Provide the (X, Y) coordinate of the cell's center where the given text is located.  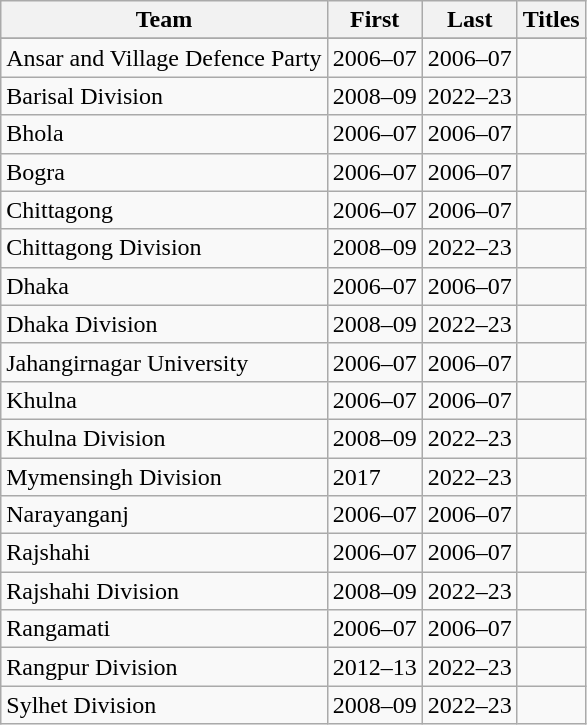
Team (164, 20)
Bhola (164, 134)
Mymensingh Division (164, 477)
Khulna Division (164, 438)
Rangpur Division (164, 667)
Barisal Division (164, 96)
Ansar and Village Defence Party (164, 58)
Titles (551, 20)
Khulna (164, 400)
Last (470, 20)
Chittagong (164, 210)
Chittagong Division (164, 248)
Sylhet Division (164, 705)
Rajshahi (164, 553)
Rajshahi Division (164, 591)
Narayanganj (164, 515)
Bogra (164, 172)
2017 (374, 477)
Jahangirnagar University (164, 362)
2012–13 (374, 667)
Dhaka (164, 286)
First (374, 20)
Rangamati (164, 629)
Dhaka Division (164, 324)
